Return the [x, y] coordinate for the center point of the cell that contains the specified text.  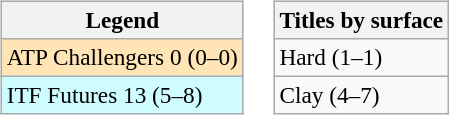
ATP Challengers 0 (0–0) [122, 57]
Hard (1–1) [362, 57]
ITF Futures 13 (5–8) [122, 95]
Clay (4–7) [362, 95]
Legend [122, 20]
Titles by surface [362, 20]
